Return [X, Y] of the center of cell containing provided text 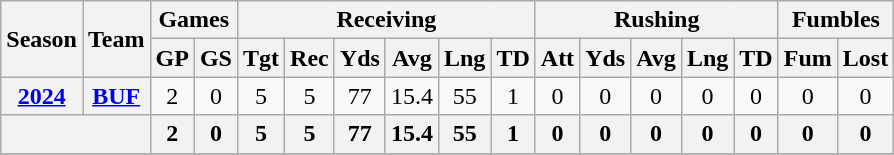
Team [116, 39]
BUF [116, 96]
Tgt [260, 58]
Season [42, 39]
Fum [808, 58]
Games [194, 20]
GS [216, 58]
Fumbles [836, 20]
Rushing [656, 20]
Rec [310, 58]
Att [557, 58]
Lost [865, 58]
2024 [42, 96]
GP [172, 58]
Receiving [386, 20]
